Detect which cell encompasses the target text, then output its [x, y] center coordinate. 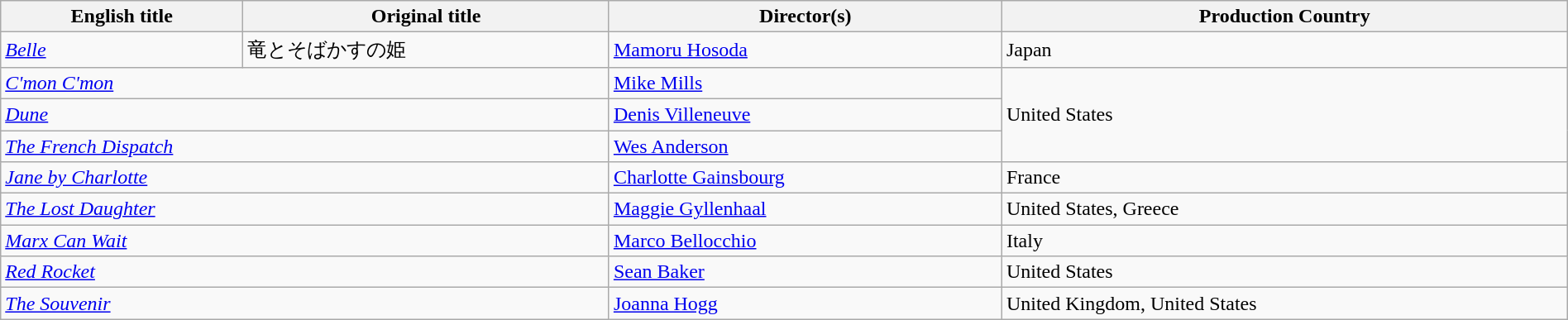
Original title [427, 17]
Wes Anderson [806, 146]
Marco Bellocchio [806, 241]
United Kingdom, United States [1284, 303]
Charlotte Gainsbourg [806, 178]
Dune [305, 114]
C'mon C'mon [305, 83]
Production Country [1284, 17]
The Souvenir [305, 303]
Director(s) [806, 17]
The French Dispatch [305, 146]
The Lost Daughter [305, 209]
Marx Can Wait [305, 241]
United States, Greece [1284, 209]
Belle [122, 50]
Maggie Gyllenhaal [806, 209]
Mamoru Hosoda [806, 50]
France [1284, 178]
Japan [1284, 50]
English title [122, 17]
Red Rocket [305, 272]
Italy [1284, 241]
Joanna Hogg [806, 303]
Mike Mills [806, 83]
竜とそばかすの姫 [427, 50]
Sean Baker [806, 272]
Denis Villeneuve [806, 114]
Jane by Charlotte [305, 178]
